Search for the cell housing the specified text and yield its [x, y] center coordinate. 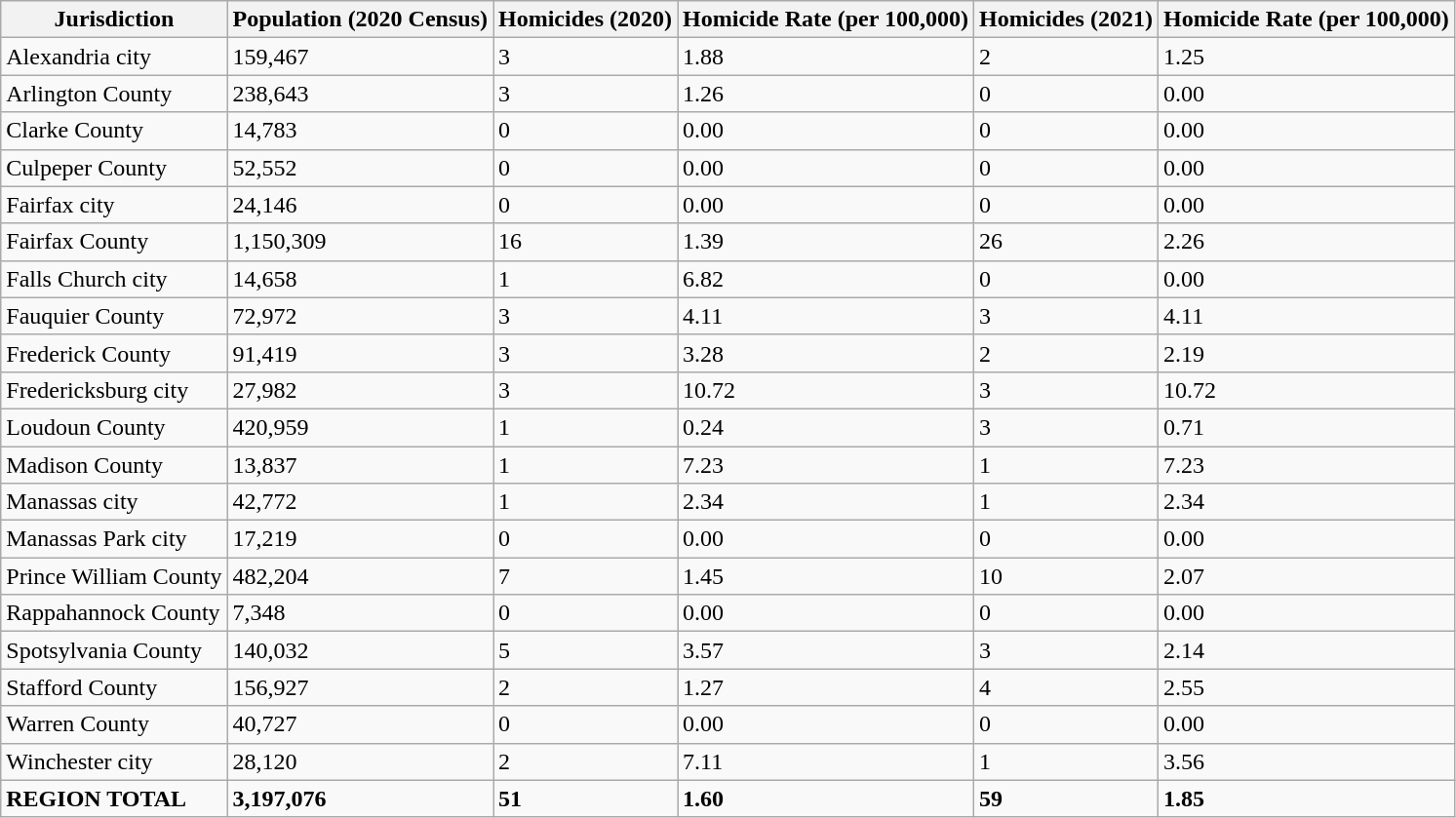
2.14 [1306, 650]
1.45 [826, 576]
Manassas city [114, 502]
Clarke County [114, 131]
40,727 [360, 724]
Stafford County [114, 687]
Warren County [114, 724]
REGION TOTAL [114, 799]
3.57 [826, 650]
13,837 [360, 465]
420,959 [360, 427]
Rappahannock County [114, 613]
Culpeper County [114, 168]
91,419 [360, 353]
0.71 [1306, 427]
Fairfax city [114, 205]
1.39 [826, 242]
Population (2020 Census) [360, 19]
59 [1065, 799]
Homicides (2020) [585, 19]
482,204 [360, 576]
16 [585, 242]
10 [1065, 576]
42,772 [360, 502]
17,219 [360, 539]
2.55 [1306, 687]
Manassas Park city [114, 539]
Jurisdiction [114, 19]
72,972 [360, 316]
Winchester city [114, 761]
Fauquier County [114, 316]
156,927 [360, 687]
Madison County [114, 465]
7,348 [360, 613]
1,150,309 [360, 242]
5 [585, 650]
Frederick County [114, 353]
6.82 [826, 279]
Fairfax County [114, 242]
26 [1065, 242]
24,146 [360, 205]
Prince William County [114, 576]
1.27 [826, 687]
14,783 [360, 131]
Fredericksburg city [114, 390]
Arlington County [114, 94]
52,552 [360, 168]
7 [585, 576]
Alexandria city [114, 57]
7.11 [826, 761]
0.24 [826, 427]
3.28 [826, 353]
159,467 [360, 57]
2.07 [1306, 576]
1.26 [826, 94]
2.19 [1306, 353]
4 [1065, 687]
1.25 [1306, 57]
238,643 [360, 94]
1.60 [826, 799]
3.56 [1306, 761]
3,197,076 [360, 799]
28,120 [360, 761]
Falls Church city [114, 279]
14,658 [360, 279]
2.26 [1306, 242]
140,032 [360, 650]
Homicides (2021) [1065, 19]
27,982 [360, 390]
Loudoun County [114, 427]
1.88 [826, 57]
51 [585, 799]
Spotsylvania County [114, 650]
1.85 [1306, 799]
